Search for the cell housing the specified text and yield its (X, Y) center coordinate. 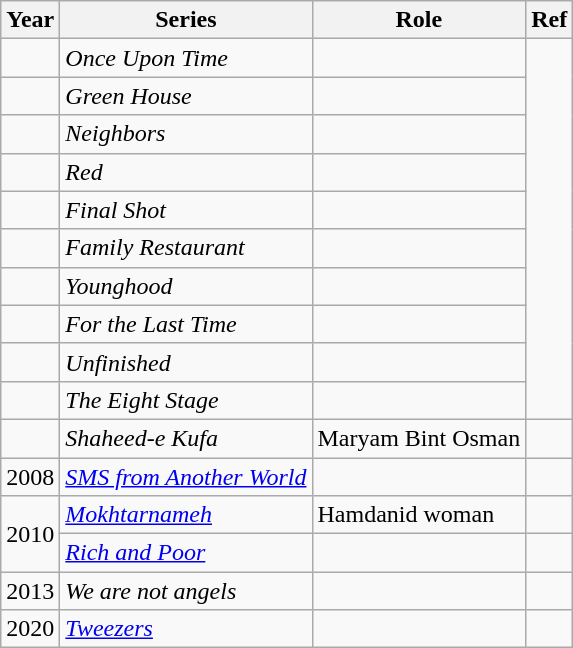
Family Restaurant (186, 248)
Ref (550, 20)
Unfinished (186, 362)
SMS from Another World (186, 477)
2013 (30, 591)
Green House (186, 96)
For the Last Time (186, 324)
Shaheed-e Kufa (186, 438)
Once Upon Time (186, 58)
The Eight Stage (186, 400)
Younghood (186, 286)
Year (30, 20)
Maryam Bint Osman (419, 438)
Mokhtarnameh (186, 515)
2008 (30, 477)
2010 (30, 534)
Role (419, 20)
Tweezers (186, 629)
Hamdanid woman (419, 515)
Rich and Poor (186, 553)
Neighbors (186, 134)
Series (186, 20)
2020 (30, 629)
We are not angels (186, 591)
Red (186, 172)
Final Shot (186, 210)
